Output the (x, y) coordinate of the center of the cell containing the given text.  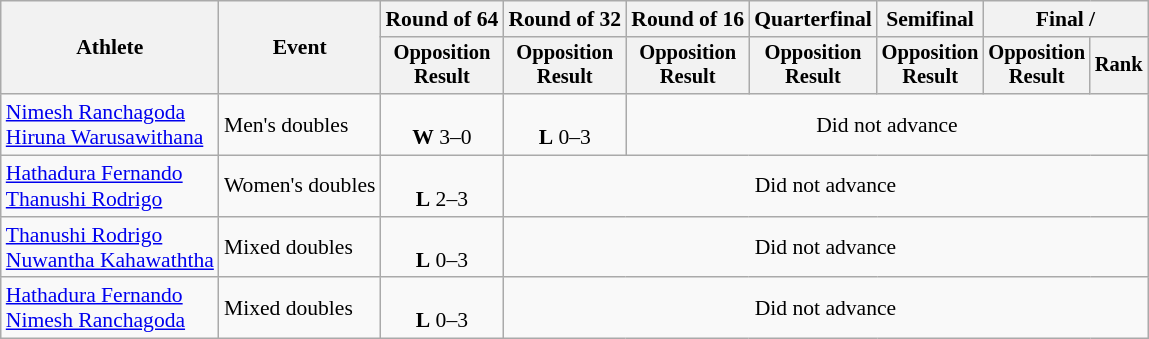
Rank (1119, 66)
Round of 32 (564, 19)
Semifinal (930, 19)
Hathadura FernandoNimesh Ranchagoda (110, 308)
Event (300, 48)
W 3–0 (442, 124)
Athlete (110, 48)
Thanushi RodrigoNuwantha Kahawaththa (110, 248)
Round of 16 (688, 19)
Men's doubles (300, 124)
Quarterfinal (813, 19)
Final / (1065, 19)
Hathadura FernandoThanushi Rodrigo (110, 186)
L 2–3 (442, 186)
Women's doubles (300, 186)
Round of 64 (442, 19)
Nimesh RanchagodaHiruna Warusawithana (110, 124)
